For the text-containing cell, return its midpoint in (x, y) coordinate format. 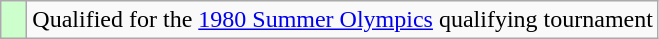
Qualified for the 1980 Summer Olympics qualifying tournament (343, 20)
